Return the [X, Y] coordinate for the center point of the cell that contains the specified text.  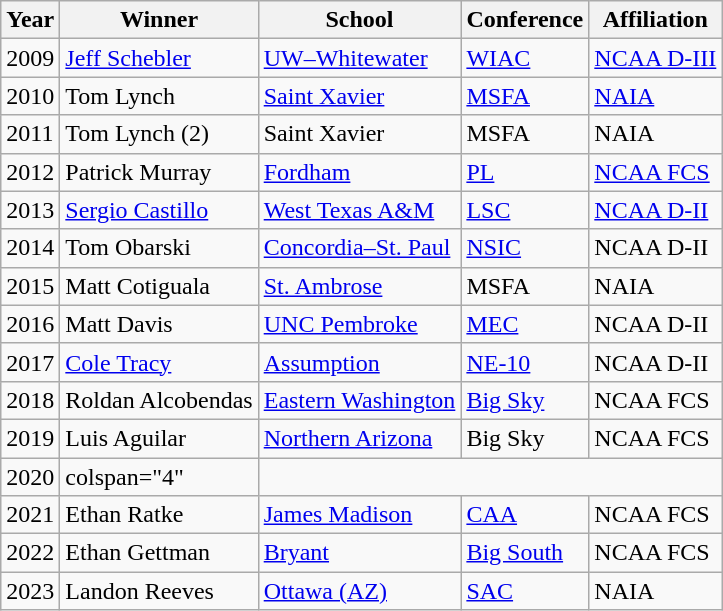
WIAC [525, 58]
Sergio Castillo [159, 210]
Cole Tracy [159, 362]
2020 [30, 477]
Matt Cotiguala [159, 286]
Tom Obarski [159, 248]
Roldan Alcobendas [159, 400]
2015 [30, 286]
2022 [30, 553]
LSC [525, 210]
James Madison [360, 515]
West Texas A&M [360, 210]
NSIC [525, 248]
colspan="4" [159, 477]
2012 [30, 172]
UW–Whitewater [360, 58]
Luis Aguilar [159, 438]
2016 [30, 324]
Northern Arizona [360, 438]
NE-10 [525, 362]
Tom Lynch (2) [159, 134]
2014 [30, 248]
Ethan Gettman [159, 553]
SAC [525, 591]
Concordia–St. Paul [360, 248]
Ottawa (AZ) [360, 591]
Conference [525, 20]
2009 [30, 58]
Bryant [360, 553]
Patrick Murray [159, 172]
Year [30, 20]
MEC [525, 324]
Winner [159, 20]
Landon Reeves [159, 591]
2023 [30, 591]
Eastern Washington [360, 400]
2010 [30, 96]
UNC Pembroke [360, 324]
Assumption [360, 362]
2017 [30, 362]
PL [525, 172]
Big South [525, 553]
2013 [30, 210]
St. Ambrose [360, 286]
Matt Davis [159, 324]
Ethan Ratke [159, 515]
Fordham [360, 172]
Jeff Schebler [159, 58]
CAA [525, 515]
Affiliation [656, 20]
NCAA D-III [656, 58]
Tom Lynch [159, 96]
School [360, 20]
2019 [30, 438]
2018 [30, 400]
2011 [30, 134]
2021 [30, 515]
